Capture the cell that displays the provided text and extract its (x, y) central coordinate. 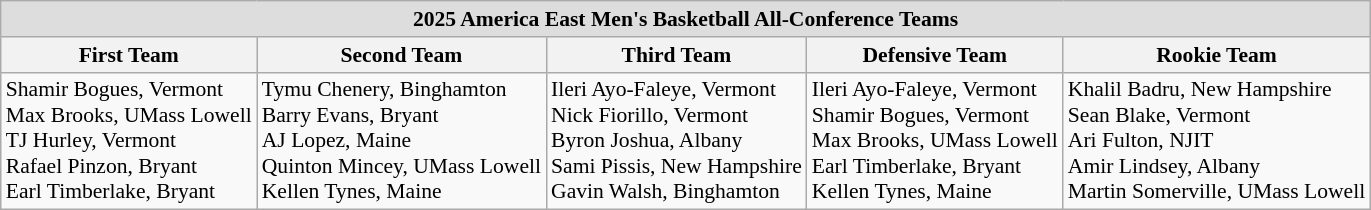
First Team (129, 55)
Rookie Team (1217, 55)
Third Team (676, 55)
Tymu Chenery, BinghamtonBarry Evans, BryantAJ Lopez, MaineQuinton Mincey, UMass LowellKellen Tynes, Maine (402, 141)
Khalil Badru, New HampshireSean Blake, VermontAri Fulton, NJITAmir Lindsey, AlbanyMartin Somerville, UMass Lowell (1217, 141)
Ileri Ayo-Faleye, VermontShamir Bogues, VermontMax Brooks, UMass LowellEarl Timberlake, BryantKellen Tynes, Maine (935, 141)
Defensive Team (935, 55)
Shamir Bogues, VermontMax Brooks, UMass LowellTJ Hurley, VermontRafael Pinzon, BryantEarl Timberlake, Bryant (129, 141)
Second Team (402, 55)
2025 America East Men's Basketball All-Conference Teams (686, 19)
Ileri Ayo-Faleye, VermontNick Fiorillo, VermontByron Joshua, AlbanySami Pissis, New HampshireGavin Walsh, Binghamton (676, 141)
